Extract the (x, y) coordinate from the center of the cell holding the provided text.  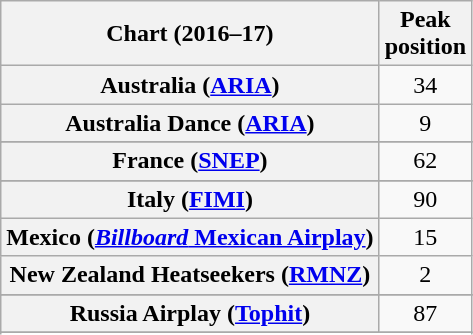
Chart (2016–17) (190, 34)
62 (425, 161)
Australia (ARIA) (190, 85)
Peakposition (425, 34)
France (SNEP) (190, 161)
34 (425, 85)
Russia Airplay (Tophit) (190, 313)
87 (425, 313)
15 (425, 237)
2 (425, 275)
9 (425, 123)
Mexico (Billboard Mexican Airplay) (190, 237)
New Zealand Heatseekers (RMNZ) (190, 275)
Italy (FIMI) (190, 199)
90 (425, 199)
Australia Dance (ARIA) (190, 123)
